Return (X, Y) of the center of cell containing provided text 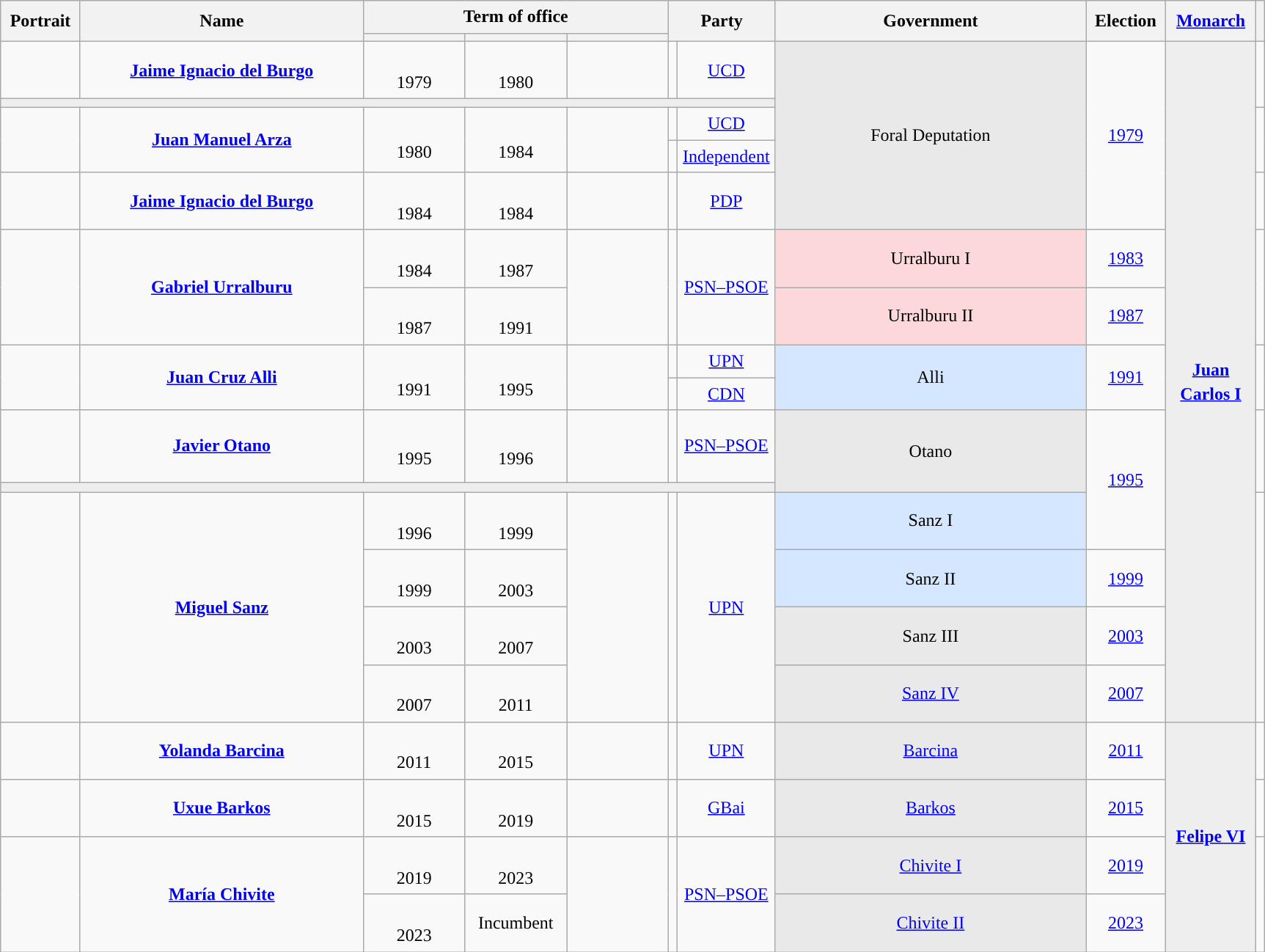
1983 (1126, 258)
Juan Carlos I (1211, 381)
Party (722, 21)
Urralburu II (931, 316)
Election (1126, 21)
Sanz I (931, 521)
Term of office (516, 18)
Incumbent (516, 923)
Independent (727, 155)
Miguel Sanz (221, 607)
Sanz II (931, 579)
Juan Cruz Alli (221, 377)
Yolanda Barcina (221, 750)
Portrait (41, 21)
Chivite II (931, 923)
Urralburu I (931, 258)
PDP (727, 201)
Name (221, 21)
Juan Manuel Arza (221, 139)
Barcina (931, 750)
Uxue Barkos (221, 808)
Felipe VI (1211, 836)
Government (931, 21)
Chivite I (931, 865)
GBai (727, 808)
Otano (931, 451)
CDN (727, 395)
Gabriel Urralburu (221, 288)
Alli (931, 377)
Barkos (931, 808)
Sanz III (931, 636)
Javier Otano (221, 446)
Sanz IV (931, 693)
Monarch (1211, 21)
María Chivite (221, 895)
Foral Deputation (931, 135)
